Provide the [X, Y] coordinate of the cell's center where the given text is located.  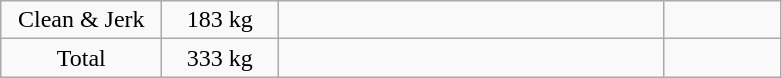
Total [82, 58]
183 kg [220, 20]
333 kg [220, 58]
Clean & Jerk [82, 20]
